Scan for the cell matching the given text and deliver its (X, Y) coordinate at center. 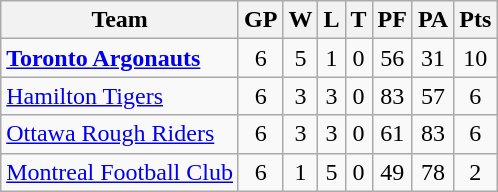
Team (120, 20)
L (332, 20)
10 (476, 58)
2 (476, 172)
56 (392, 58)
Toronto Argonauts (120, 58)
57 (432, 96)
Hamilton Tigers (120, 96)
T (358, 20)
Ottawa Rough Riders (120, 134)
78 (432, 172)
Montreal Football Club (120, 172)
49 (392, 172)
GP (260, 20)
Pts (476, 20)
PA (432, 20)
31 (432, 58)
W (300, 20)
61 (392, 134)
PF (392, 20)
